Return [x, y] of the center of cell containing provided text 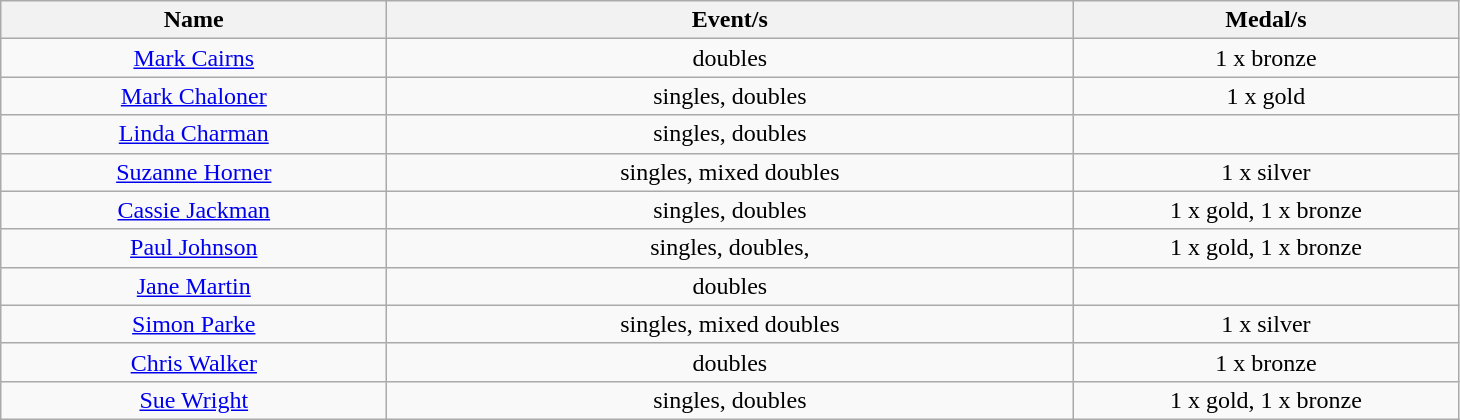
Medal/s [1266, 20]
Chris Walker [194, 362]
Sue Wright [194, 400]
singles, doubles, [730, 248]
Simon Parke [194, 324]
Linda Charman [194, 134]
Mark Cairns [194, 58]
Suzanne Horner [194, 172]
Cassie Jackman [194, 210]
Jane Martin [194, 286]
Event/s [730, 20]
Paul Johnson [194, 248]
1 x gold [1266, 96]
Name [194, 20]
Mark Chaloner [194, 96]
